For the text-containing cell, return its midpoint in [X, Y] coordinate format. 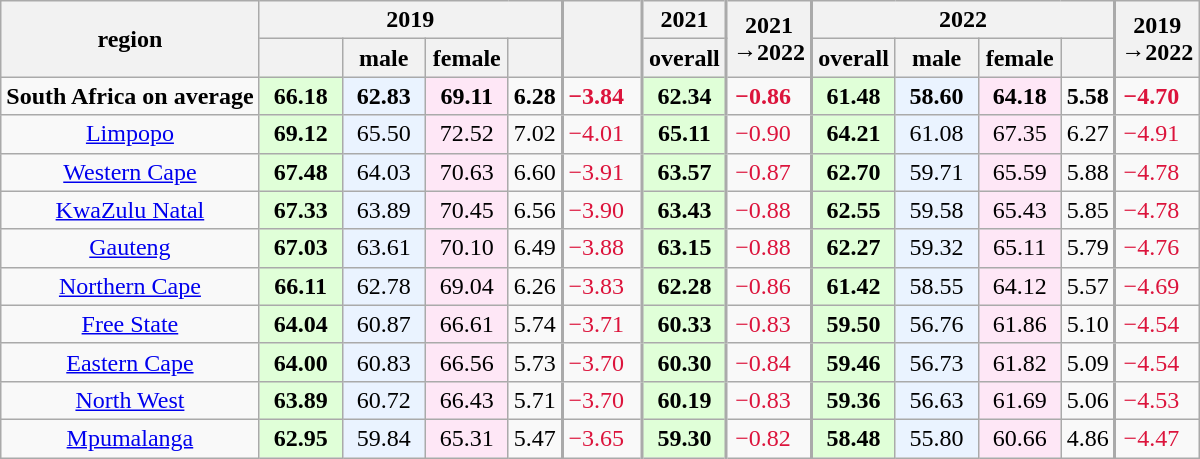
5.79 [1088, 248]
6.27 [1088, 134]
62.70 [853, 172]
6.49 [535, 248]
67.48 [300, 172]
Mpumalanga [130, 438]
Eastern Cape [130, 362]
62.55 [853, 210]
2019→2022 [1157, 39]
63.61 [384, 248]
−3.88 [602, 248]
−3.65 [602, 438]
64.21 [853, 134]
72.52 [466, 134]
58.55 [936, 286]
61.42 [853, 286]
−4.01 [602, 134]
61.08 [936, 134]
2021 [684, 20]
5.10 [1088, 324]
59.30 [684, 438]
−0.90 [770, 134]
5.85 [1088, 210]
5.57 [1088, 286]
Western Cape [130, 172]
56.73 [936, 362]
59.32 [936, 248]
2019 [410, 20]
64.12 [1020, 286]
70.10 [466, 248]
KwaZulu Natal [130, 210]
56.76 [936, 324]
66.18 [300, 96]
58.48 [853, 438]
62.34 [684, 96]
5.06 [1088, 400]
5.88 [1088, 172]
−3.71 [602, 324]
−4.47 [1157, 438]
67.35 [1020, 134]
7.02 [535, 134]
63.57 [684, 172]
67.33 [300, 210]
59.84 [384, 438]
61.82 [1020, 362]
67.03 [300, 248]
Free State [130, 324]
60.19 [684, 400]
55.80 [936, 438]
5.58 [1088, 96]
−3.84 [602, 96]
59.58 [936, 210]
4.86 [1088, 438]
5.71 [535, 400]
−4.91 [1157, 134]
59.36 [853, 400]
61.69 [1020, 400]
66.43 [466, 400]
6.56 [535, 210]
65.50 [384, 134]
62.95 [300, 438]
−3.83 [602, 286]
60.66 [1020, 438]
−0.84 [770, 362]
Northern Cape [130, 286]
65.31 [466, 438]
−0.87 [770, 172]
60.83 [384, 362]
58.60 [936, 96]
59.46 [853, 362]
−3.90 [602, 210]
70.63 [466, 172]
65.59 [1020, 172]
64.04 [300, 324]
5.74 [535, 324]
59.71 [936, 172]
66.61 [466, 324]
63.15 [684, 248]
63.43 [684, 210]
60.30 [684, 362]
North West [130, 400]
60.72 [384, 400]
−3.91 [602, 172]
66.11 [300, 286]
69.04 [466, 286]
56.63 [936, 400]
6.60 [535, 172]
64.18 [1020, 96]
−0.82 [770, 438]
2022 [963, 20]
−4.70 [1157, 96]
62.28 [684, 286]
61.86 [1020, 324]
Limpopo [130, 134]
−4.69 [1157, 286]
64.03 [384, 172]
69.11 [466, 96]
62.27 [853, 248]
60.87 [384, 324]
Gauteng [130, 248]
66.56 [466, 362]
6.28 [535, 96]
62.78 [384, 286]
59.50 [853, 324]
5.09 [1088, 362]
64.00 [300, 362]
5.47 [535, 438]
65.43 [1020, 210]
69.12 [300, 134]
62.83 [384, 96]
South Africa on average [130, 96]
5.73 [535, 362]
2021→2022 [770, 39]
61.48 [853, 96]
−4.76 [1157, 248]
−4.53 [1157, 400]
70.45 [466, 210]
6.26 [535, 286]
60.33 [684, 324]
region [130, 39]
